Identify which cell holds the provided text, then report its (X, Y) central coordinate. 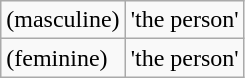
(masculine) (63, 20)
(feminine) (63, 58)
